Determine the [X, Y] coordinate at the center of the cell enclosing the given text.  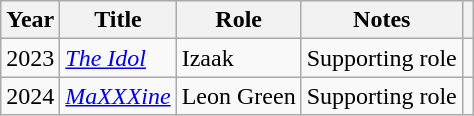
Title [118, 20]
The Idol [118, 58]
Notes [382, 20]
2023 [30, 58]
2024 [30, 96]
Year [30, 20]
Role [238, 20]
Leon Green [238, 96]
Izaak [238, 58]
MaXXXine [118, 96]
